Determine the (x, y) coordinate at the center of the cell enclosing the given text.  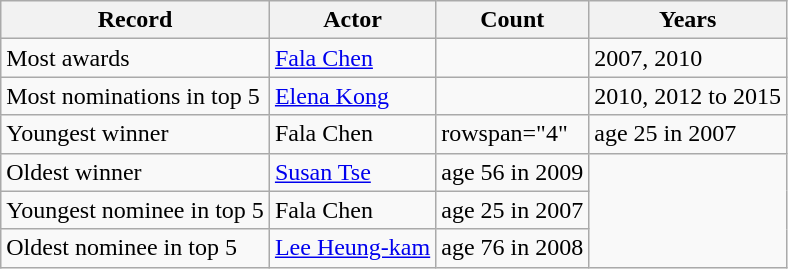
rowspan="4" (512, 134)
Oldest winner (136, 172)
Youngest winner (136, 134)
Susan Tse (352, 172)
Actor (352, 20)
Most nominations in top 5 (136, 96)
Elena Kong (352, 96)
age 56 in 2009 (512, 172)
Oldest nominee in top 5 (136, 248)
Most awards (136, 58)
age 76 in 2008 (512, 248)
Lee Heung-kam (352, 248)
Record (136, 20)
2007, 2010 (688, 58)
Youngest nominee in top 5 (136, 210)
Count (512, 20)
2010, 2012 to 2015 (688, 96)
Years (688, 20)
